Extract the [X, Y] coordinate from the center of the cell holding the provided text.  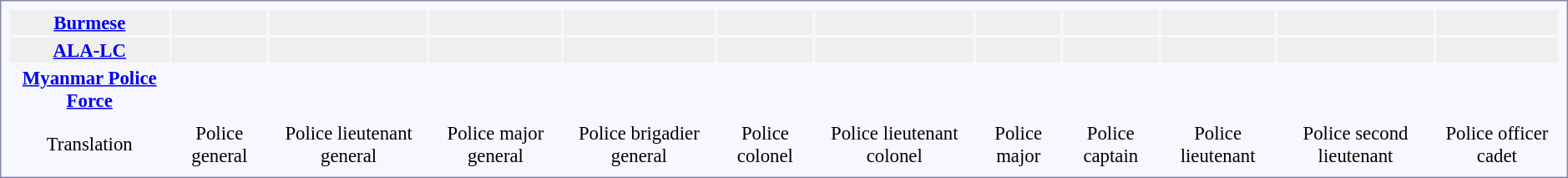
Police colonel [765, 144]
Police lieutenant general [349, 144]
Police officer cadet [1497, 144]
Translation [89, 144]
Police captain [1110, 144]
ALA-LC [89, 50]
Police lieutenant [1217, 144]
Police second lieutenant [1355, 144]
Burmese [89, 23]
Police lieutenant colonel [895, 144]
Police major [1019, 144]
Myanmar Police Force [89, 89]
Police brigadier general [640, 144]
Police general [220, 144]
Police major general [495, 144]
